Capture the cell that displays the provided text and extract its [X, Y] central coordinate. 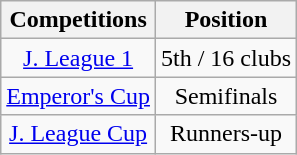
Runners-up [226, 134]
Emperor's Cup [78, 96]
J. League 1 [78, 58]
Semifinals [226, 96]
5th / 16 clubs [226, 58]
Position [226, 20]
J. League Cup [78, 134]
Competitions [78, 20]
